For the text-containing cell, return its midpoint in (x, y) coordinate format. 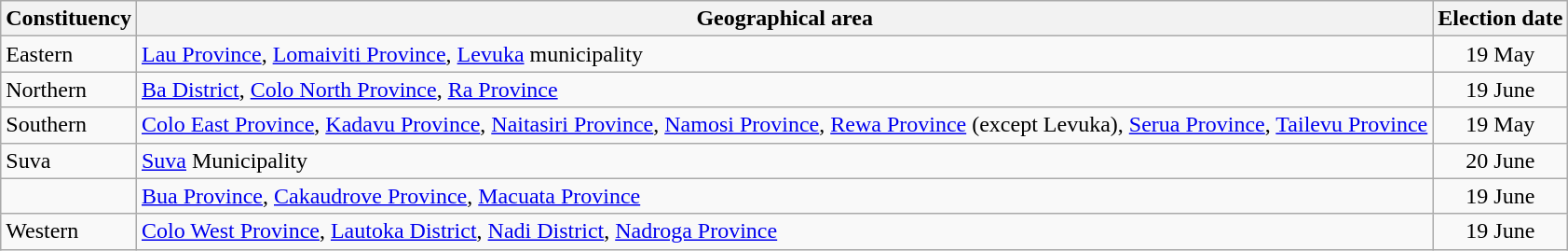
Colo East Province, Kadavu Province, Naitasiri Province, Namosi Province, Rewa Province (except Levuka), Serua Province, Tailevu Province (784, 125)
Colo West Province, Lautoka District, Nadi District, Nadroga Province (784, 231)
Eastern (69, 54)
Ba District, Colo North Province, Ra Province (784, 90)
Western (69, 231)
Geographical area (784, 19)
Suva (69, 160)
Lau Province, Lomaiviti Province, Levuka municipality (784, 54)
Election date (1500, 19)
Northern (69, 90)
Southern (69, 125)
Suva Municipality (784, 160)
20 June (1500, 160)
Constituency (69, 19)
Bua Province, Cakaudrove Province, Macuata Province (784, 196)
